Determine the (x, y) coordinate at the center of the cell enclosing the given text.  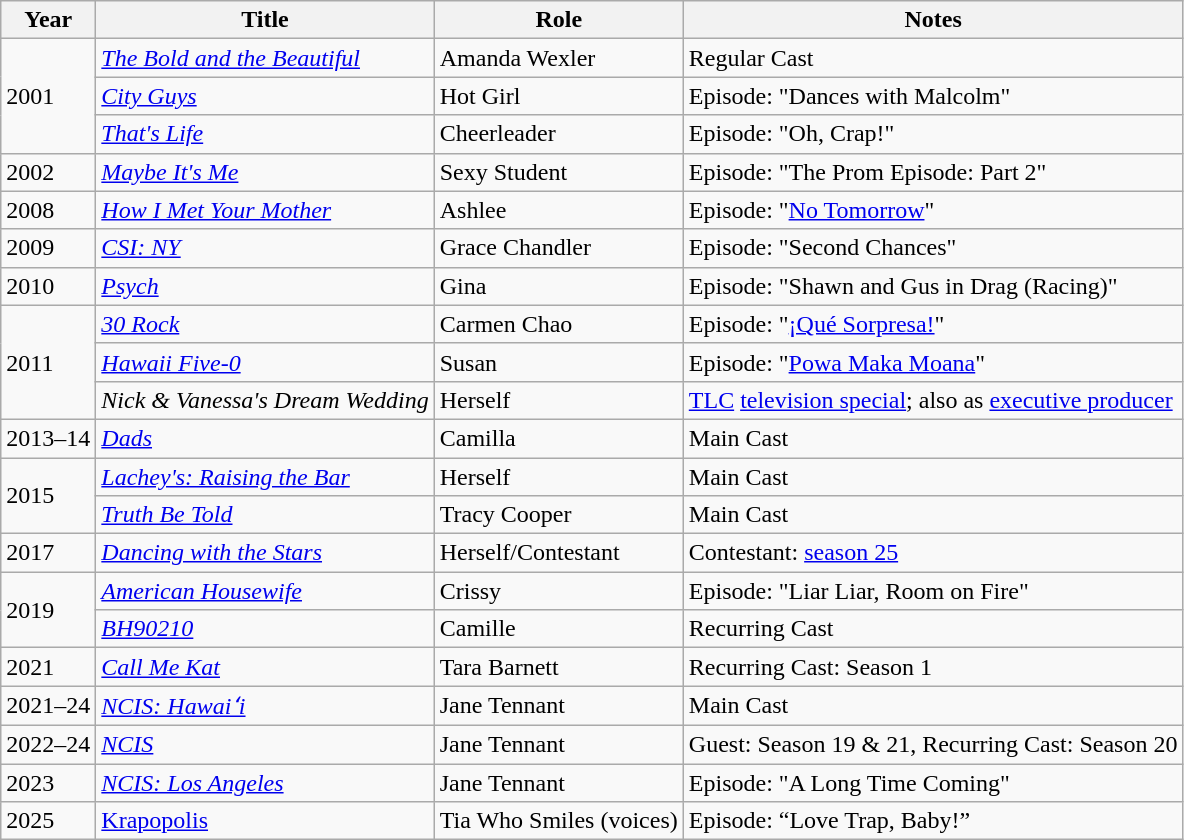
How I Met Your Mother (265, 210)
Hot Girl (558, 96)
Carmen Chao (558, 324)
Call Me Kat (265, 667)
NCIS (265, 744)
2021–24 (48, 706)
Episode: "Second Chances" (933, 248)
The Bold and the Beautiful (265, 58)
Psych (265, 286)
City Guys (265, 96)
Episode: “Love Trap, Baby!” (933, 821)
Gina (558, 286)
Amanda Wexler (558, 58)
30 Rock (265, 324)
Tara Barnett (558, 667)
2015 (48, 496)
2008 (48, 210)
2011 (48, 362)
Episode: "Liar Liar, Room on Fire" (933, 591)
Tracy Cooper (558, 515)
Herself/Contestant (558, 553)
2001 (48, 96)
Contestant: season 25 (933, 553)
Nick & Vanessa's Dream Wedding (265, 400)
Episode: "A Long Time Coming" (933, 783)
2002 (48, 172)
Lachey's: Raising the Bar (265, 477)
Hawaii Five-0 (265, 362)
2013–14 (48, 438)
2019 (48, 610)
Role (558, 20)
Episode: "The Prom Episode: Part 2" (933, 172)
NCIS: Hawaiʻi (265, 706)
Grace Chandler (558, 248)
Krapopolis (265, 821)
American Housewife (265, 591)
2025 (48, 821)
Year (48, 20)
2010 (48, 286)
Susan (558, 362)
BH90210 (265, 629)
Regular Cast (933, 58)
Dads (265, 438)
Sexy Student (558, 172)
Truth Be Told (265, 515)
TLC television special; also as executive producer (933, 400)
Tia Who Smiles (voices) (558, 821)
Ashlee (558, 210)
2009 (48, 248)
Camilla (558, 438)
Episode: "No Tomorrow" (933, 210)
CSI: NY (265, 248)
Recurring Cast (933, 629)
Recurring Cast: Season 1 (933, 667)
Episode: "Shawn and Gus in Drag (Racing)" (933, 286)
Guest: Season 19 & 21, Recurring Cast: Season 20 (933, 744)
2022–24 (48, 744)
Episode: "Powa Maka Moana" (933, 362)
2023 (48, 783)
Crissy (558, 591)
Cheerleader (558, 134)
2021 (48, 667)
Title (265, 20)
Episode: "Oh, Crap!" (933, 134)
Notes (933, 20)
Dancing with the Stars (265, 553)
NCIS: Los Angeles (265, 783)
That's Life (265, 134)
Episode: "¡Qué Sorpresa!" (933, 324)
Episode: "Dances with Malcolm" (933, 96)
Maybe It's Me (265, 172)
2017 (48, 553)
Camille (558, 629)
